Extract the [x, y] coordinate from the center of the cell holding the provided text.  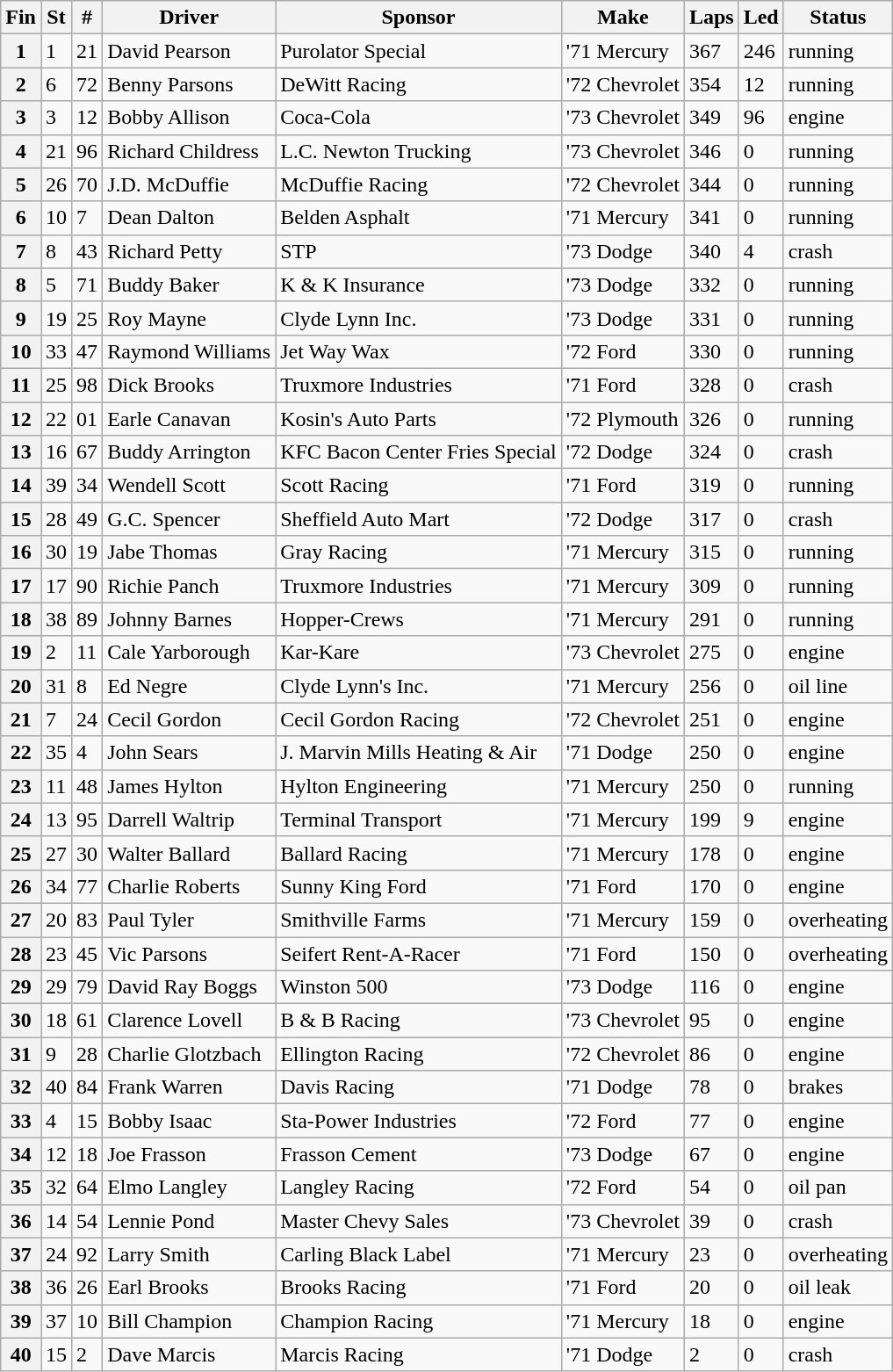
Cecil Gordon Racing [419, 719]
328 [711, 385]
01 [88, 419]
116 [711, 987]
Wendell Scott [190, 486]
Seifert Rent-A-Racer [419, 953]
Marcis Racing [419, 1354]
G.C. Spencer [190, 519]
Benny Parsons [190, 84]
James Hylton [190, 786]
Lennie Pond [190, 1221]
Jet Way Wax [419, 351]
Ellington Racing [419, 1054]
Dick Brooks [190, 385]
Hopper-Crews [419, 619]
STP [419, 251]
Langley Racing [419, 1188]
Belden Asphalt [419, 218]
Darrell Waltrip [190, 820]
Make [623, 18]
43 [88, 251]
oil pan [838, 1188]
354 [711, 84]
309 [711, 586]
72 [88, 84]
Sheffield Auto Mart [419, 519]
Master Chevy Sales [419, 1221]
324 [711, 452]
90 [88, 586]
Smithville Farms [419, 920]
Joe Frasson [190, 1154]
315 [711, 552]
Carling Black Label [419, 1254]
Cecil Gordon [190, 719]
Davis Racing [419, 1087]
71 [88, 285]
251 [711, 719]
98 [88, 385]
L.C. Newton Trucking [419, 151]
Richie Panch [190, 586]
Scott Racing [419, 486]
367 [711, 51]
83 [88, 920]
246 [760, 51]
J. Marvin Mills Heating & Air [419, 753]
178 [711, 853]
70 [88, 184]
Hylton Engineering [419, 786]
Bill Champion [190, 1321]
Earl Brooks [190, 1288]
61 [88, 1021]
Johnny Barnes [190, 619]
Brooks Racing [419, 1288]
Sta-Power Industries [419, 1121]
DeWitt Racing [419, 84]
332 [711, 285]
Frasson Cement [419, 1154]
Clyde Lynn's Inc. [419, 686]
319 [711, 486]
346 [711, 151]
McDuffie Racing [419, 184]
Frank Warren [190, 1087]
79 [88, 987]
Buddy Baker [190, 285]
oil line [838, 686]
Bobby Allison [190, 118]
KFC Bacon Center Fries Special [419, 452]
344 [711, 184]
331 [711, 318]
256 [711, 686]
J.D. McDuffie [190, 184]
275 [711, 653]
330 [711, 351]
199 [711, 820]
291 [711, 619]
# [88, 18]
150 [711, 953]
Roy Mayne [190, 318]
K & K Insurance [419, 285]
Led [760, 18]
45 [88, 953]
92 [88, 1254]
Kar-Kare [419, 653]
B & B Racing [419, 1021]
Richard Childress [190, 151]
Elmo Langley [190, 1188]
brakes [838, 1087]
317 [711, 519]
326 [711, 419]
oil leak [838, 1288]
159 [711, 920]
170 [711, 886]
Jabe Thomas [190, 552]
Sunny King Ford [419, 886]
86 [711, 1054]
Kosin's Auto Parts [419, 419]
48 [88, 786]
349 [711, 118]
'72 Plymouth [623, 419]
Charlie Roberts [190, 886]
Cale Yarborough [190, 653]
Champion Racing [419, 1321]
Dave Marcis [190, 1354]
Clyde Lynn Inc. [419, 318]
341 [711, 218]
Raymond Williams [190, 351]
Bobby Isaac [190, 1121]
78 [711, 1087]
Sponsor [419, 18]
Walter Ballard [190, 853]
49 [88, 519]
Coca-Cola [419, 118]
Ballard Racing [419, 853]
John Sears [190, 753]
Earle Canavan [190, 419]
Winston 500 [419, 987]
340 [711, 251]
Larry Smith [190, 1254]
Fin [21, 18]
Clarence Lovell [190, 1021]
Driver [190, 18]
Status [838, 18]
Charlie Glotzbach [190, 1054]
Buddy Arrington [190, 452]
64 [88, 1188]
47 [88, 351]
84 [88, 1087]
Vic Parsons [190, 953]
Laps [711, 18]
Terminal Transport [419, 820]
David Ray Boggs [190, 987]
89 [88, 619]
Richard Petty [190, 251]
Gray Racing [419, 552]
St [56, 18]
David Pearson [190, 51]
Dean Dalton [190, 218]
Ed Negre [190, 686]
Paul Tyler [190, 920]
Purolator Special [419, 51]
